Extract the [X, Y] coordinate from the center of the cell holding the provided text.  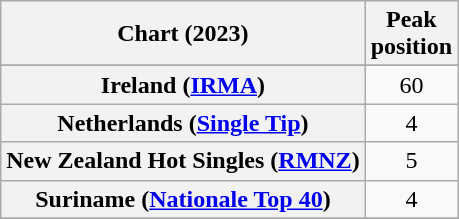
Peakposition [411, 34]
Netherlands (Single Tip) [183, 123]
New Zealand Hot Singles (RMNZ) [183, 161]
Ireland (IRMA) [183, 85]
Chart (2023) [183, 34]
Suriname (Nationale Top 40) [183, 199]
5 [411, 161]
60 [411, 85]
